Provide the [x, y] coordinate of the cell's center where the given text is located.  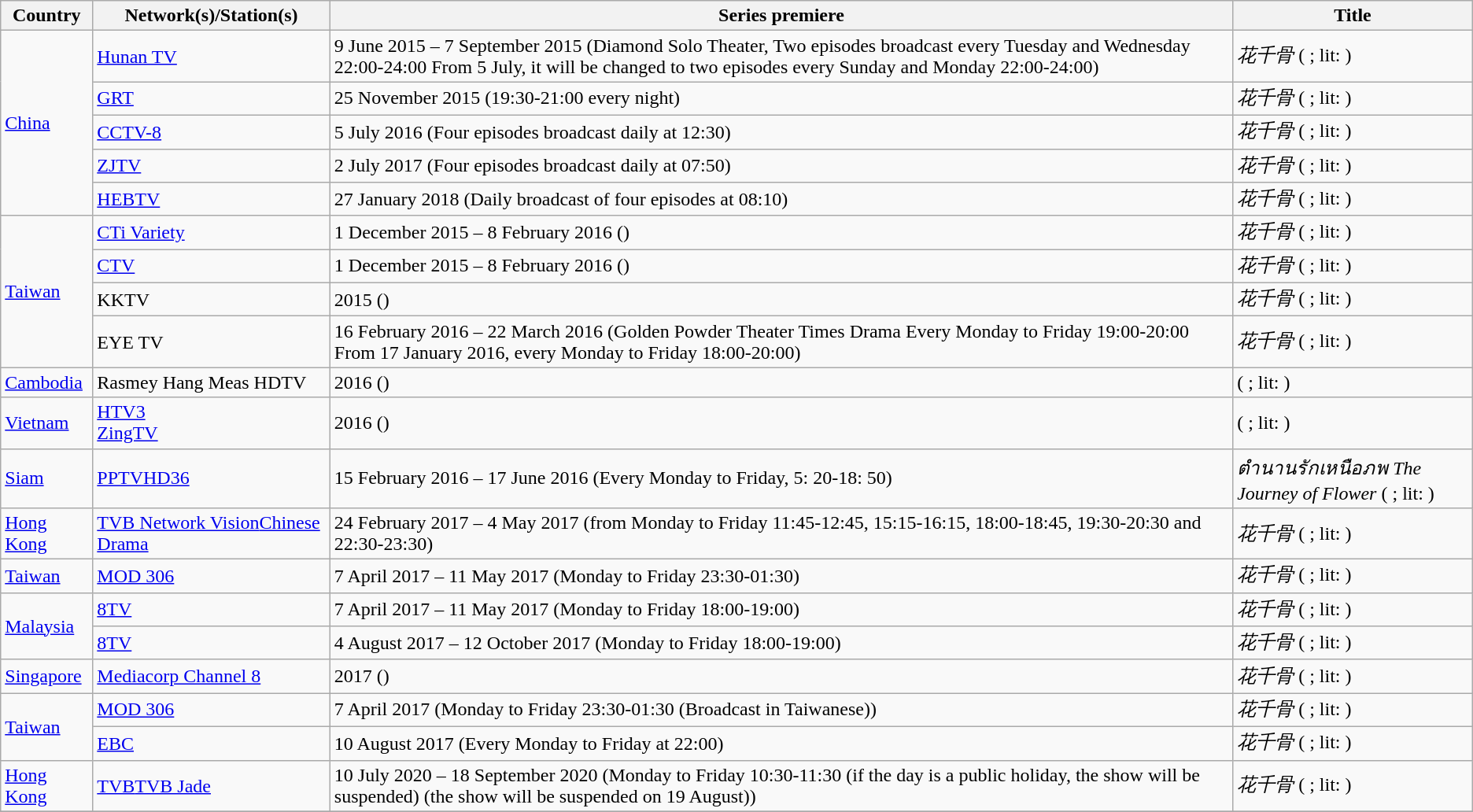
ZJTV [212, 165]
CTi Variety [212, 233]
Hunan TV [212, 57]
Title [1353, 16]
EYE TV [212, 341]
Country [47, 16]
HEBTV [212, 200]
Malaysia [47, 626]
GRT [212, 99]
Singapore [47, 677]
7 April 2017 – 11 May 2017 (Monday to Friday 18:00-19:00) [781, 609]
Siam [47, 478]
CCTV-8 [212, 132]
Mediacorp Channel 8 [212, 677]
7 April 2017 (Monday to Friday 23:30-01:30 (Broadcast in Taiwanese)) [781, 710]
Cambodia [47, 382]
2 July 2017 (Four episodes broadcast daily at 07:50) [781, 165]
China [47, 123]
2015 () [781, 299]
PPTVHD36 [212, 478]
24 February 2017 – 4 May 2017 (from Monday to Friday 11:45-12:45, 15:15-16:15, 18:00-18:45, 19:30-20:30 and 22:30-23:30) [781, 533]
Series premiere [781, 16]
ตำนานรักเหนือภพ The Journey of Flower ( ; lit: ) [1353, 478]
4 August 2017 – 12 October 2017 (Monday to Friday 18:00-19:00) [781, 644]
EBC [212, 743]
5 July 2016 (Four episodes broadcast daily at 12:30) [781, 132]
15 February 2016 – 17 June 2016 (Every Monday to Friday, 5: 20-18: 50) [781, 478]
Vietnam [47, 423]
27 January 2018 (Daily broadcast of four episodes at 08:10) [781, 200]
Rasmey Hang Meas HDTV [212, 382]
TVBTVB Jade [212, 785]
2017 () [781, 677]
10 August 2017 (Every Monday to Friday at 22:00) [781, 743]
HTV3 ZingTV [212, 423]
TVB Network VisionChinese Drama [212, 533]
7 April 2017 – 11 May 2017 (Monday to Friday 23:30-01:30) [781, 576]
KKTV [212, 299]
Network(s)/Station(s) [212, 16]
CTV [212, 266]
25 November 2015 (19:30-21:00 every night) [781, 99]
